Provide the [x, y] coordinate of the cell's center where the given text is located.  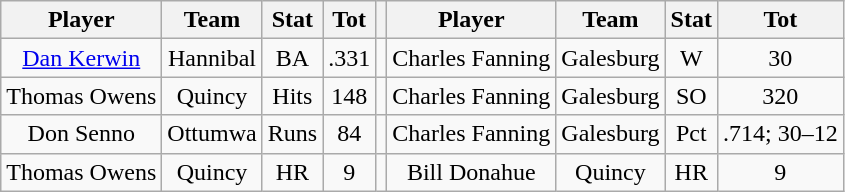
.331 [350, 58]
148 [350, 96]
.714; 30–12 [780, 134]
SO [691, 96]
84 [350, 134]
Ottumwa [212, 134]
Hannibal [212, 58]
Pct [691, 134]
BA [292, 58]
Runs [292, 134]
W [691, 58]
320 [780, 96]
30 [780, 58]
Don Senno [82, 134]
Hits [292, 96]
Bill Donahue [472, 172]
Dan Kerwin [82, 58]
